Find where the given text appears and provide that cell's center as [X, Y] coordinate. 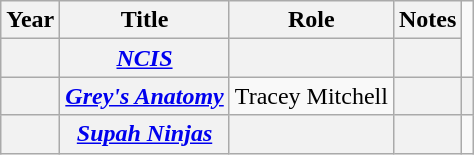
Year [30, 20]
Notes [427, 20]
Grey's Anatomy [145, 96]
Role [311, 20]
Title [145, 20]
Supah Ninjas [145, 134]
Tracey Mitchell [311, 96]
NCIS [145, 58]
